Find where the given text appears and provide that cell's center as (x, y) coordinate. 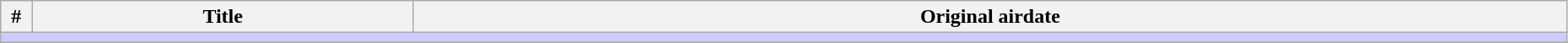
Title (223, 17)
# (17, 17)
Original airdate (990, 17)
